From the cell containing the given text, extract its center point as (X, Y) coordinate. 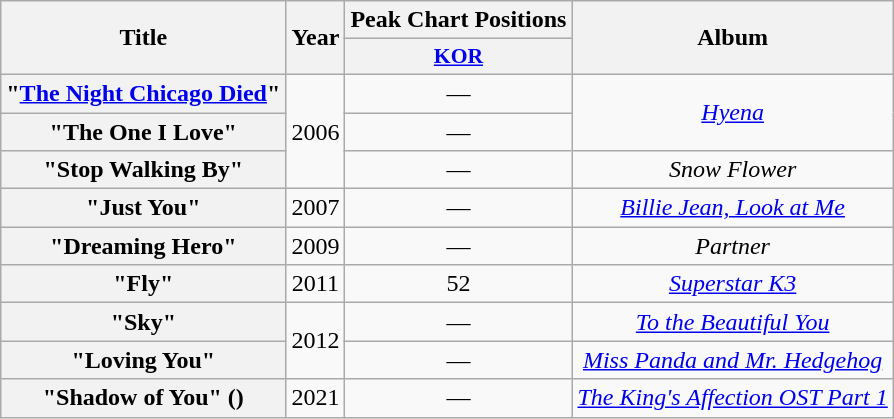
"Just You" (144, 208)
2012 (316, 341)
52 (458, 284)
"Dreaming Hero" (144, 246)
2006 (316, 131)
"The Night Chicago Died" (144, 93)
Partner (732, 246)
To the Beautiful You (732, 322)
"Stop Walking By" (144, 170)
"Shadow of You" () (144, 398)
Peak Chart Positions (458, 20)
"The One I Love" (144, 131)
2021 (316, 398)
Billie Jean, Look at Me (732, 208)
Snow Flower (732, 170)
Superstar K3 (732, 284)
"Loving You" (144, 360)
The King's Affection OST Part 1 (732, 398)
2009 (316, 246)
Miss Panda and Mr. Hedgehog (732, 360)
Album (732, 38)
"Fly" (144, 284)
2011 (316, 284)
"Sky" (144, 322)
2007 (316, 208)
Year (316, 38)
KOR (458, 57)
Title (144, 38)
Hyena (732, 112)
